Scan for the cell matching the given text and deliver its (x, y) coordinate at center. 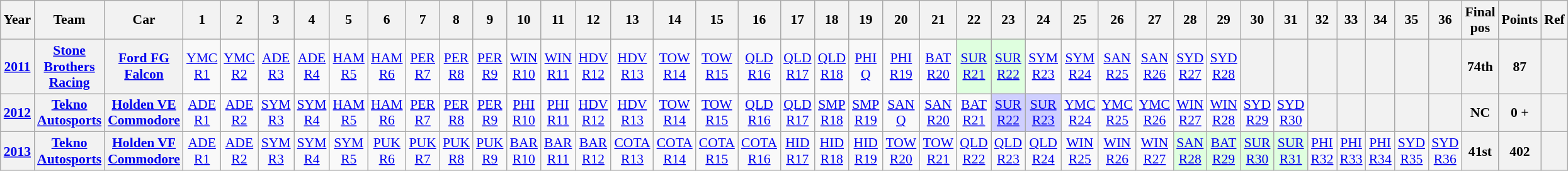
31 (1291, 20)
29 (1223, 20)
PUKR9 (490, 151)
15 (717, 20)
BATR21 (974, 113)
14 (675, 20)
6 (387, 20)
Stone Brothers Racing (69, 67)
22 (974, 20)
PHIR34 (1380, 151)
Ref (1554, 20)
PUKR6 (387, 151)
SYDR36 (1445, 151)
5 (349, 20)
2 (239, 20)
36 (1445, 20)
23 (1008, 20)
SYMR5 (349, 151)
33 (1351, 20)
13 (632, 20)
41st (1480, 151)
SANQ (900, 113)
QLDR24 (1043, 151)
SURR31 (1291, 151)
PHIQ (865, 67)
ADER3 (276, 67)
COTAR15 (717, 151)
4 (312, 20)
1 (202, 20)
SYMR24 (1079, 67)
QLDR22 (974, 151)
Final pos (1480, 20)
SMPR18 (832, 113)
SANR25 (1117, 67)
ADER4 (312, 67)
HIDR17 (797, 151)
WINR28 (1223, 113)
Ford FG Falcon (144, 67)
Holden VF Commodore (144, 151)
SYDR35 (1412, 151)
10 (524, 20)
8 (456, 20)
PHIR32 (1322, 151)
12 (593, 20)
PHIR33 (1351, 151)
YMCR1 (202, 67)
0 + (1520, 113)
WINR10 (524, 67)
PUKR8 (456, 151)
87 (1520, 67)
3 (276, 20)
19 (865, 20)
18 (832, 20)
Holden VE Commodore (144, 113)
11 (558, 20)
SMPR19 (865, 113)
SANR28 (1190, 151)
2012 (18, 113)
32 (1322, 20)
PUKR7 (423, 151)
SANR26 (1155, 67)
WINR25 (1079, 151)
24 (1043, 20)
SYDR27 (1190, 67)
BARR11 (558, 151)
74th (1480, 67)
28 (1190, 20)
YMCR25 (1117, 113)
BATR20 (938, 67)
SURR21 (974, 67)
16 (759, 20)
YMCR26 (1155, 113)
BATR29 (1223, 151)
Team (69, 20)
NC (1480, 113)
Points (1520, 20)
17 (797, 20)
BARR12 (593, 151)
21 (938, 20)
30 (1257, 20)
2011 (18, 67)
SURR23 (1043, 113)
PHIR19 (900, 67)
7 (423, 20)
35 (1412, 20)
WINR26 (1117, 151)
COTAR13 (632, 151)
BARR10 (524, 151)
YMCR24 (1079, 113)
HIDR18 (832, 151)
HIDR19 (865, 151)
COTAR14 (675, 151)
YMCR2 (239, 67)
402 (1520, 151)
Car (144, 20)
SYMR23 (1043, 67)
9 (490, 20)
25 (1079, 20)
SANR20 (938, 113)
26 (1117, 20)
SYDR28 (1223, 67)
PHIR10 (524, 113)
27 (1155, 20)
SYDR30 (1291, 113)
Year (18, 20)
2013 (18, 151)
QLDR23 (1008, 151)
TOWR20 (900, 151)
COTAR16 (759, 151)
WINR11 (558, 67)
TOWR21 (938, 151)
20 (900, 20)
SYDR29 (1257, 113)
34 (1380, 20)
QLDR18 (832, 67)
SURR30 (1257, 151)
PHIR11 (558, 113)
